Identify which cell holds the provided text, then report its (X, Y) central coordinate. 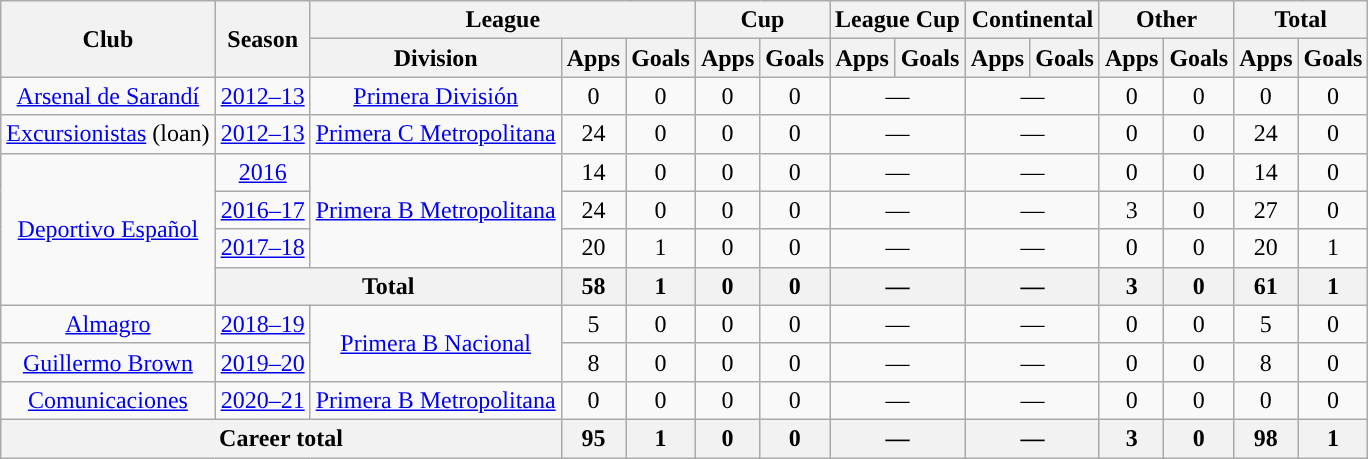
2018–19 (262, 324)
58 (593, 286)
2019–20 (262, 362)
Arsenal de Sarandí (108, 96)
2016–17 (262, 210)
2016 (262, 172)
Almagro (108, 324)
Other (1166, 20)
Excursionistas (loan) (108, 134)
Club (108, 39)
2017–18 (262, 248)
95 (593, 438)
27 (1266, 210)
Primera C Metropolitana (436, 134)
98 (1266, 438)
Comunicaciones (108, 400)
2020–21 (262, 400)
Cup (762, 20)
Career total (281, 438)
Division (436, 58)
Primera B Nacional (436, 343)
Deportivo Español (108, 229)
League (502, 20)
Continental (1032, 20)
Guillermo Brown (108, 362)
61 (1266, 286)
Season (262, 39)
League Cup (898, 20)
Primera División (436, 96)
